Search for the cell housing the specified text and yield its (x, y) center coordinate. 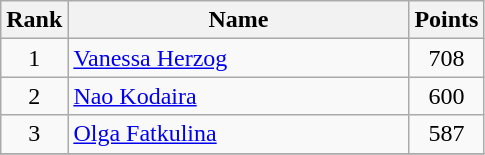
Rank (34, 20)
Olga Fatkulina (238, 134)
708 (446, 58)
Name (238, 20)
600 (446, 96)
3 (34, 134)
587 (446, 134)
Vanessa Herzog (238, 58)
1 (34, 58)
Points (446, 20)
2 (34, 96)
Nao Kodaira (238, 96)
